Scan for the cell matching the given text and deliver its [X, Y] coordinate at center. 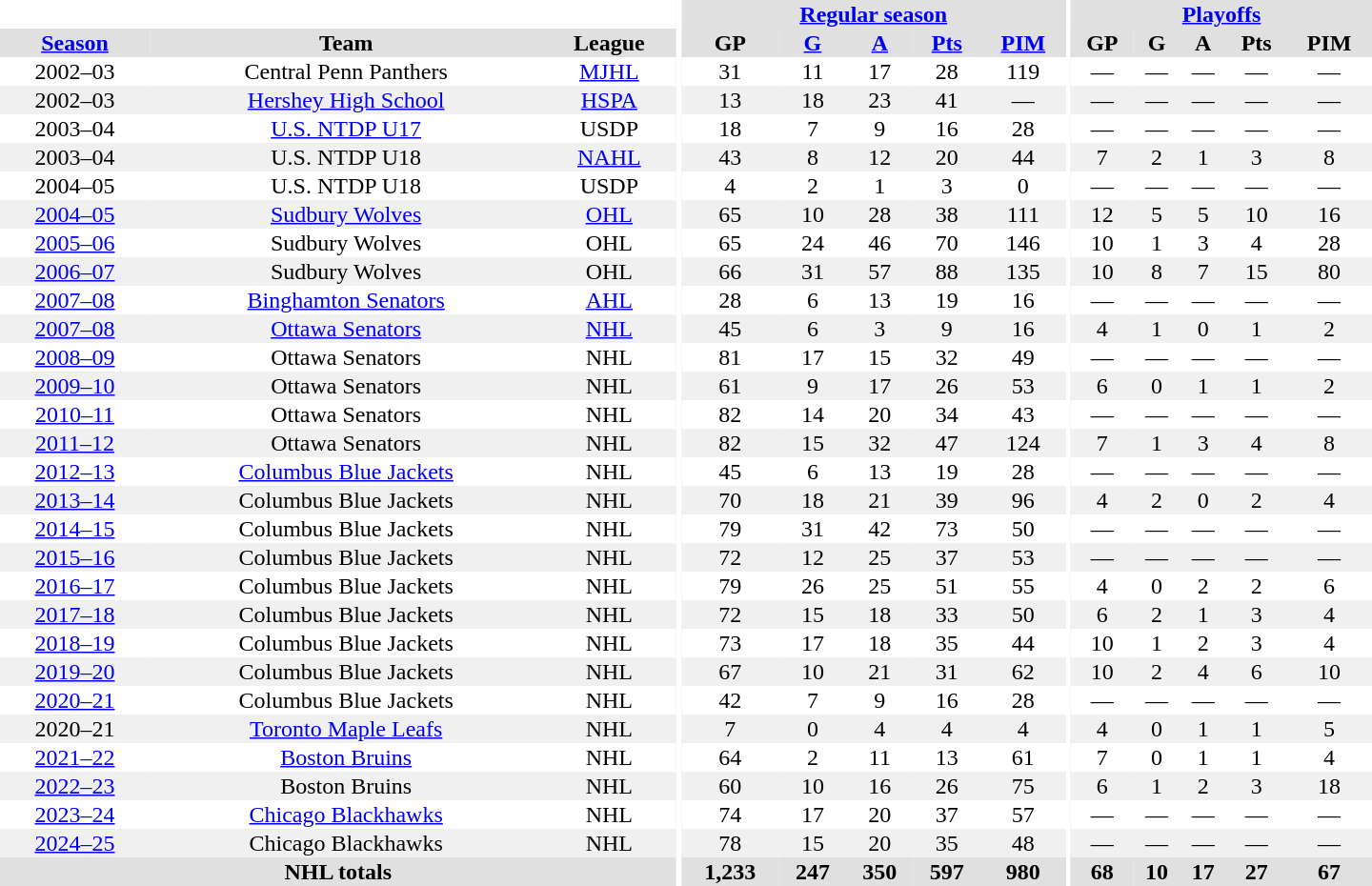
2005–06 [74, 243]
Hershey High School [346, 100]
HSPA [609, 100]
Season [74, 43]
33 [947, 614]
2014–15 [74, 529]
2019–20 [74, 672]
1,233 [730, 872]
2010–11 [74, 414]
2012–13 [74, 472]
38 [947, 214]
81 [730, 357]
2017–18 [74, 614]
Central Penn Panthers [346, 71]
146 [1023, 243]
49 [1023, 357]
23 [879, 100]
68 [1102, 872]
124 [1023, 443]
AHL [609, 300]
14 [813, 414]
2023–24 [74, 815]
80 [1329, 272]
39 [947, 500]
Binghamton Senators [346, 300]
League [609, 43]
88 [947, 272]
75 [1023, 786]
2011–12 [74, 443]
Playoffs [1221, 14]
47 [947, 443]
U.S. NTDP U17 [346, 129]
Toronto Maple Leafs [346, 729]
2024–25 [74, 843]
2018–19 [74, 643]
55 [1023, 586]
2006–07 [74, 272]
2015–16 [74, 557]
Regular season [874, 14]
2022–23 [74, 786]
78 [730, 843]
135 [1023, 272]
74 [730, 815]
MJHL [609, 71]
64 [730, 757]
34 [947, 414]
350 [879, 872]
48 [1023, 843]
60 [730, 786]
46 [879, 243]
247 [813, 872]
Team [346, 43]
597 [947, 872]
51 [947, 586]
2009–10 [74, 386]
62 [1023, 672]
NAHL [609, 157]
41 [947, 100]
980 [1023, 872]
27 [1256, 872]
119 [1023, 71]
2008–09 [74, 357]
2016–17 [74, 586]
96 [1023, 500]
111 [1023, 214]
NHL totals [337, 872]
2021–22 [74, 757]
66 [730, 272]
24 [813, 243]
2013–14 [74, 500]
